From the cell containing the given text, extract its center point as (x, y) coordinate. 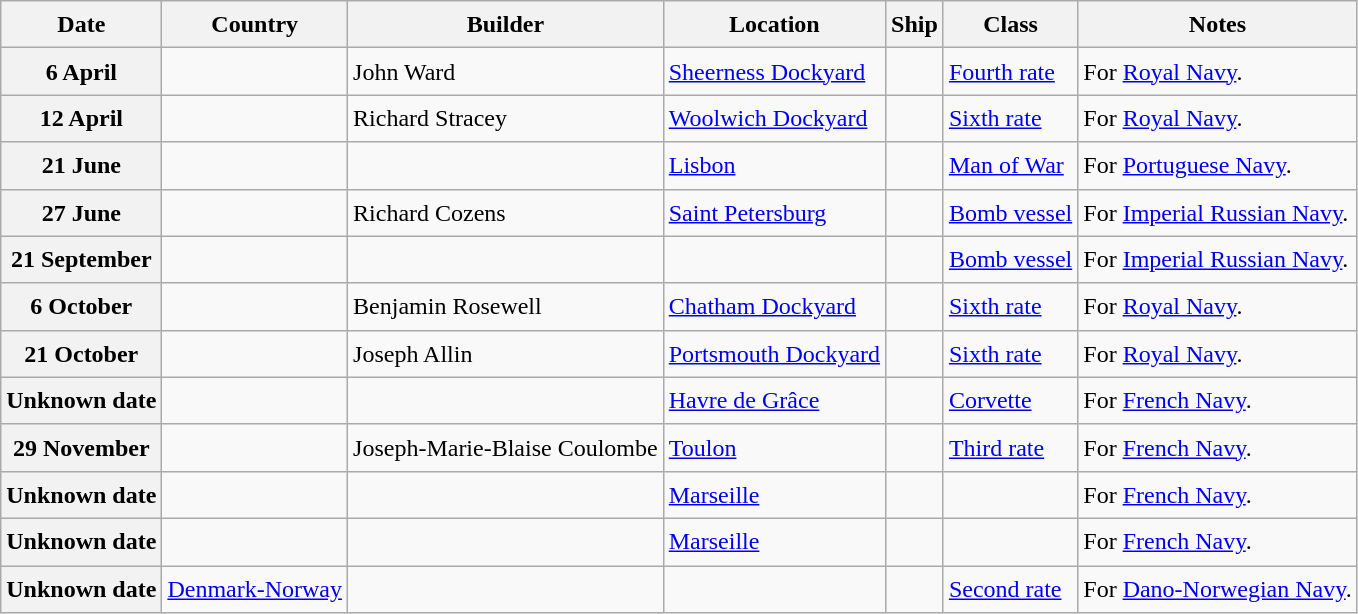
For Portuguese Navy. (1218, 166)
6 April (82, 72)
Ship (915, 24)
21 June (82, 166)
Fourth rate (1010, 72)
21 September (82, 260)
Richard Stracey (506, 118)
Woolwich Dockyard (774, 118)
Second rate (1010, 590)
21 October (82, 354)
27 June (82, 212)
Toulon (774, 448)
Builder (506, 24)
Chatham Dockyard (774, 306)
6 October (82, 306)
Havre de Grâce (774, 400)
John Ward (506, 72)
Denmark-Norway (255, 590)
Portsmouth Dockyard (774, 354)
29 November (82, 448)
Man of War (1010, 166)
Third rate (1010, 448)
Location (774, 24)
Lisbon (774, 166)
For Dano-Norwegian Navy. (1218, 590)
Benjamin Rosewell (506, 306)
12 April (82, 118)
Sheerness Dockyard (774, 72)
Saint Petersburg (774, 212)
Date (82, 24)
Corvette (1010, 400)
Country (255, 24)
Joseph Allin (506, 354)
Notes (1218, 24)
Richard Cozens (506, 212)
Joseph-Marie-Blaise Coulombe (506, 448)
Class (1010, 24)
